Capture the cell that displays the provided text and extract its (X, Y) central coordinate. 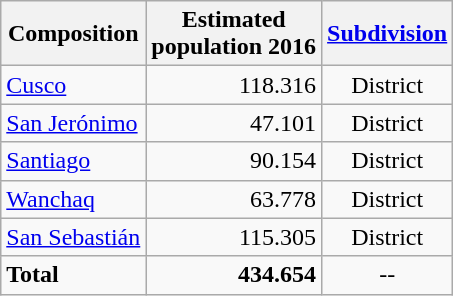
-- (388, 275)
Estimated population 2016 (234, 34)
115.305 (234, 237)
San Jerónimo (74, 123)
47.101 (234, 123)
Cusco (74, 85)
Santiago (74, 161)
118.316 (234, 85)
90.154 (234, 161)
Composition (74, 34)
San Sebastián (74, 237)
Total (74, 275)
Subdivision (388, 34)
Wanchaq (74, 199)
63.778 (234, 199)
434.654 (234, 275)
